Search for the cell housing the specified text and yield its (x, y) center coordinate. 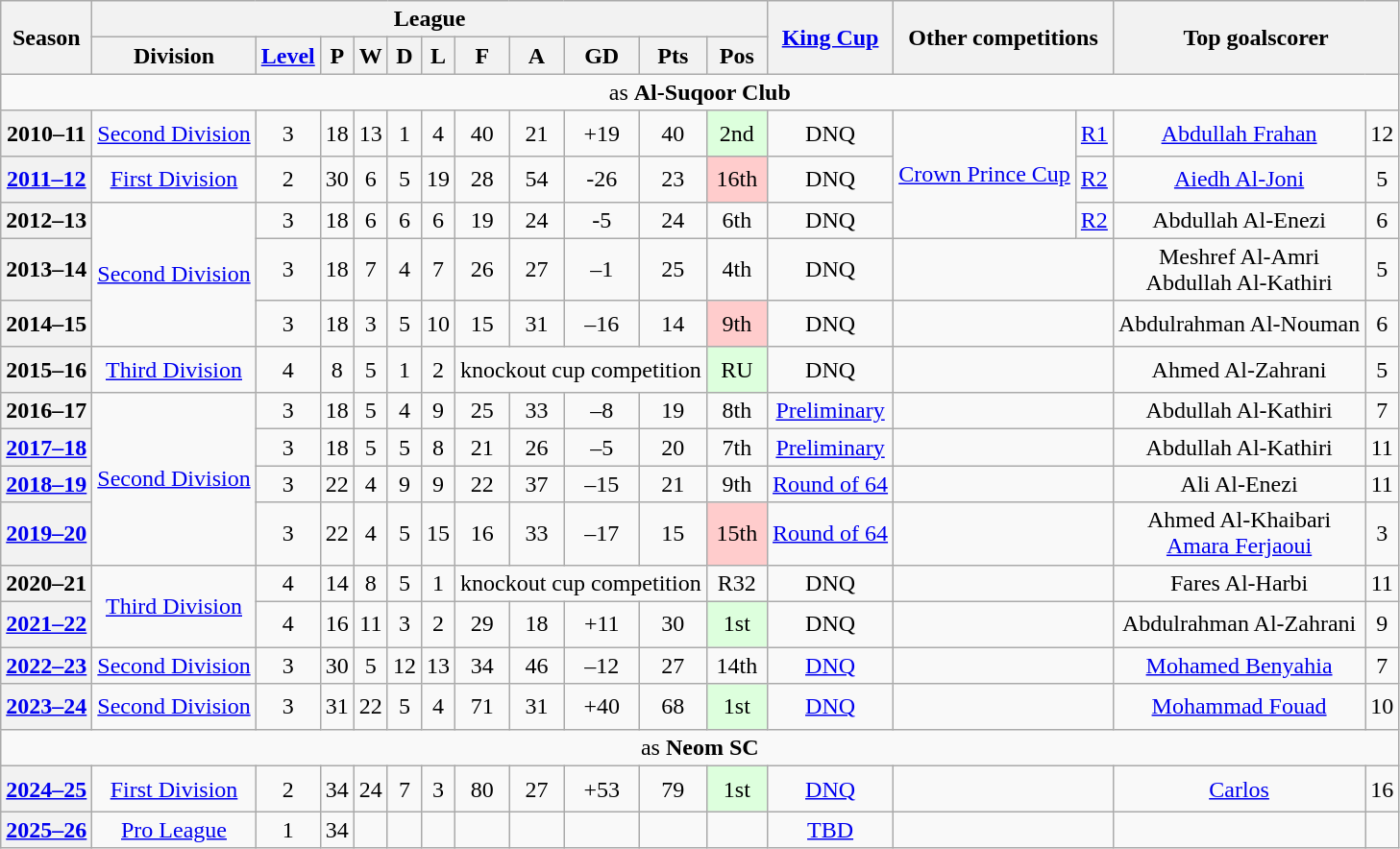
71 (482, 707)
Level (288, 56)
2024–25 (46, 789)
2011–12 (46, 180)
–16 (602, 324)
2019–20 (46, 534)
Pos (736, 56)
R1 (1093, 133)
–5 (602, 448)
Other competitions (1003, 37)
TBD (830, 830)
2015–16 (46, 370)
RU (736, 370)
Abdullah Frahan (1239, 133)
League (430, 19)
2017–18 (46, 448)
–1 (602, 269)
King Cup (830, 37)
2022–23 (46, 666)
2018–19 (46, 484)
Abdulrahman Al-Nouman (1239, 324)
2025–26 (46, 830)
2021–22 (46, 624)
79 (674, 789)
37 (536, 484)
20 (674, 448)
4th (736, 269)
14th (736, 666)
Ahmed Al-Zahrani (1239, 370)
GD (602, 56)
2016–17 (46, 411)
46 (536, 666)
29 (482, 624)
54 (536, 180)
68 (674, 707)
Mohammad Fouad (1239, 707)
Ali Al-Enezi (1239, 484)
6th (736, 220)
28 (482, 180)
2014–15 (46, 324)
80 (482, 789)
23 (674, 180)
–12 (602, 666)
Top goalscorer (1255, 37)
Pts (674, 56)
2023–24 (46, 707)
2020–21 (46, 583)
A (536, 56)
Meshref Al-Amri Abdullah Al-Kathiri (1239, 269)
L (438, 56)
15th (736, 534)
16th (736, 180)
Abdullah Al-Enezi (1239, 220)
8th (736, 411)
P (336, 56)
+53 (602, 789)
Pro League (174, 830)
Division (174, 56)
2nd (736, 133)
F (482, 56)
7th (736, 448)
Crown Prince Cup (985, 175)
+40 (602, 707)
Ahmed Al-Khaibari Amara Ferjaoui (1239, 534)
D (404, 56)
Carlos (1239, 789)
–15 (602, 484)
Season (46, 37)
+19 (602, 133)
R32 (736, 583)
2013–14 (46, 269)
as Al-Suqoor Club (700, 92)
-5 (602, 220)
–17 (602, 534)
2010–11 (46, 133)
W (371, 56)
-26 (602, 180)
–8 (602, 411)
Fares Al-Harbi (1239, 583)
as Neom SC (700, 747)
Abdulrahman Al-Zahrani (1239, 624)
Mohamed Benyahia (1239, 666)
2012–13 (46, 220)
+11 (602, 624)
Aiedh Al-Joni (1239, 180)
